Return the (X, Y) coordinate for the center point of the cell that contains the specified text.  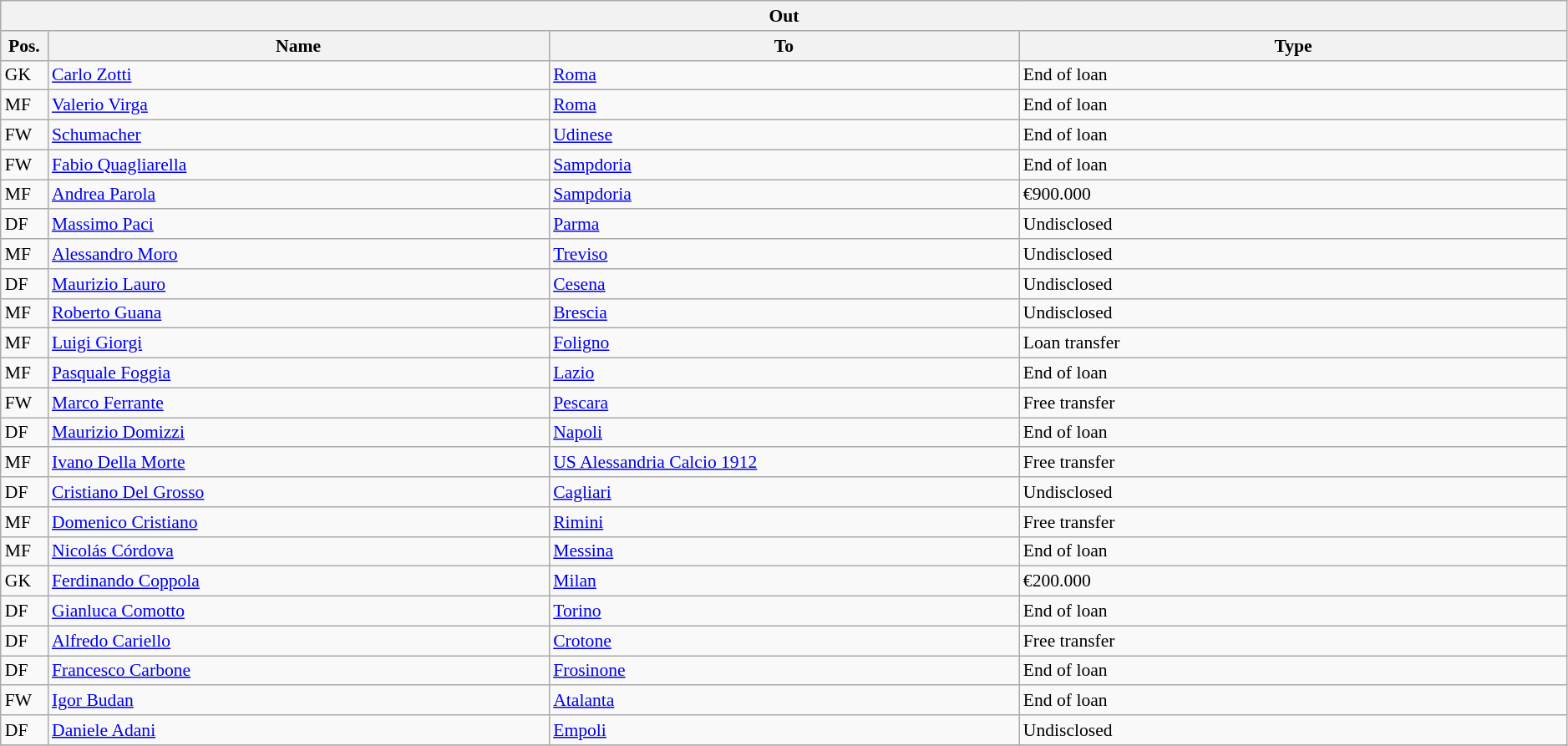
US Alessandria Calcio 1912 (784, 463)
Ferdinando Coppola (298, 581)
Maurizio Domizzi (298, 433)
Crotone (784, 641)
Foligno (784, 343)
Pos. (24, 46)
Messina (784, 551)
Torino (784, 612)
Alessandro Moro (298, 254)
Type (1293, 46)
Schumacher (298, 135)
Milan (784, 581)
Francesco Carbone (298, 671)
Gianluca Comotto (298, 612)
Udinese (784, 135)
Pasquale Foggia (298, 373)
Loan transfer (1293, 343)
Rimini (784, 522)
Brescia (784, 313)
To (784, 46)
Luigi Giorgi (298, 343)
Carlo Zotti (298, 75)
Alfredo Cariello (298, 641)
€200.000 (1293, 581)
Maurizio Lauro (298, 284)
Lazio (784, 373)
€900.000 (1293, 195)
Cesena (784, 284)
Empoli (784, 730)
Igor Budan (298, 701)
Domenico Cristiano (298, 522)
Atalanta (784, 701)
Valerio Virga (298, 105)
Ivano Della Morte (298, 463)
Andrea Parola (298, 195)
Fabio Quagliarella (298, 165)
Daniele Adani (298, 730)
Nicolás Córdova (298, 551)
Out (784, 16)
Cagliari (784, 492)
Cristiano Del Grosso (298, 492)
Parma (784, 225)
Napoli (784, 433)
Roberto Guana (298, 313)
Pescara (784, 403)
Marco Ferrante (298, 403)
Treviso (784, 254)
Frosinone (784, 671)
Massimo Paci (298, 225)
Name (298, 46)
